For the text-containing cell, return its midpoint in (x, y) coordinate format. 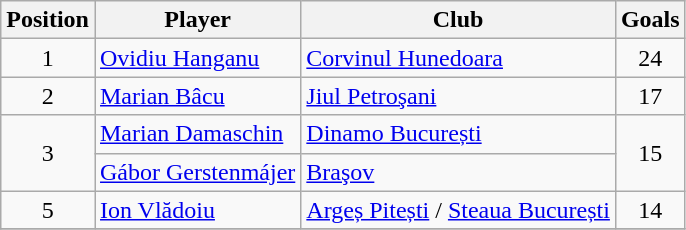
Corvinul Hunedoara (458, 58)
Marian Bâcu (197, 96)
Jiul Petroşani (458, 96)
14 (650, 210)
1 (48, 58)
Braşov (458, 172)
Marian Damaschin (197, 134)
Ovidiu Hanganu (197, 58)
Argeș Pitești / Steaua București (458, 210)
Goals (650, 20)
Player (197, 20)
Gábor Gerstenmájer (197, 172)
2 (48, 96)
Club (458, 20)
3 (48, 153)
17 (650, 96)
15 (650, 153)
5 (48, 210)
Dinamo București (458, 134)
Position (48, 20)
Ion Vlădoiu (197, 210)
24 (650, 58)
